Return the (x, y) coordinate for the center point of the cell that contains the specified text.  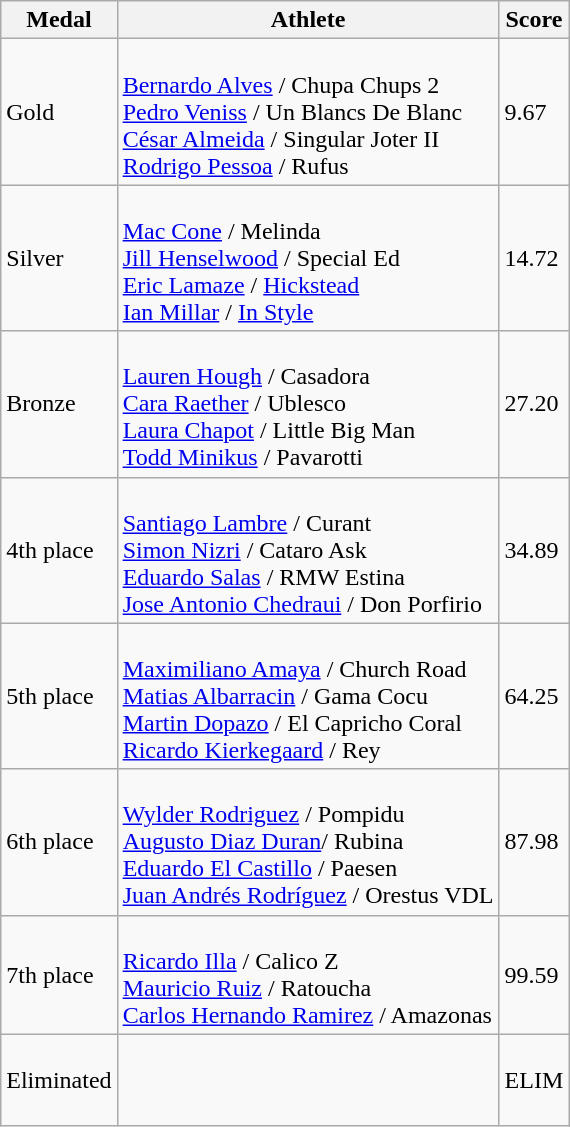
Santiago Lambre / Curant Simon Nizri / Cataro Ask Eduardo Salas / RMW Estina Jose Antonio Chedraui / Don Porfirio (308, 550)
ELIM (534, 1080)
Gold (59, 112)
Silver (59, 258)
Maximiliano Amaya / Church Road Matias Albarracin / Gama Cocu Martin Dopazo / El Capricho Coral Ricardo Kierkegaard / Rey (308, 696)
Bronze (59, 404)
Score (534, 20)
7th place (59, 974)
4th place (59, 550)
Lauren Hough / Casadora Cara Raether / Ublesco Laura Chapot / Little Big Man Todd Minikus / Pavarotti (308, 404)
Medal (59, 20)
Athlete (308, 20)
14.72 (534, 258)
Wylder Rodriguez / Pompidu Augusto Diaz Duran/ Rubina Eduardo El Castillo / Paesen Juan Andrés Rodríguez / Orestus VDL (308, 842)
34.89 (534, 550)
9.67 (534, 112)
Eliminated (59, 1080)
27.20 (534, 404)
5th place (59, 696)
99.59 (534, 974)
Bernardo Alves / Chupa Chups 2 Pedro Veniss / Un Blancs De Blanc César Almeida / Singular Joter II Rodrigo Pessoa / Rufus (308, 112)
6th place (59, 842)
Mac Cone / Melinda Jill Henselwood / Special Ed Eric Lamaze / Hickstead Ian Millar / In Style (308, 258)
64.25 (534, 696)
87.98 (534, 842)
Ricardo Illa / Calico Z Mauricio Ruiz / Ratoucha Carlos Hernando Ramirez / Amazonas (308, 974)
